Extract the [X, Y] coordinate from the center of the cell holding the provided text.  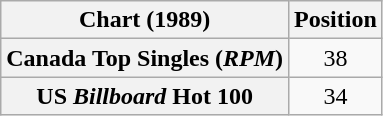
Chart (1989) [145, 20]
US Billboard Hot 100 [145, 96]
38 [336, 58]
Canada Top Singles (RPM) [145, 58]
Position [336, 20]
34 [336, 96]
